Search for the cell housing the specified text and yield its (X, Y) center coordinate. 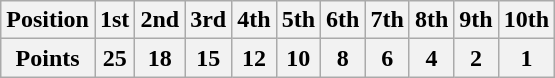
8th (431, 20)
3rd (208, 20)
4 (431, 58)
15 (208, 58)
2 (476, 58)
10 (298, 58)
8 (343, 58)
12 (254, 58)
2nd (160, 20)
1 (526, 58)
7th (387, 20)
4th (254, 20)
1st (114, 20)
25 (114, 58)
18 (160, 58)
6th (343, 20)
5th (298, 20)
9th (476, 20)
10th (526, 20)
Points (48, 58)
6 (387, 58)
Position (48, 20)
